Extract the [x, y] coordinate from the center of the cell holding the provided text.  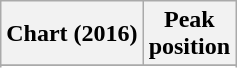
Chart (2016) [72, 34]
Peak position [189, 34]
